Identify which cell holds the provided text, then report its (x, y) central coordinate. 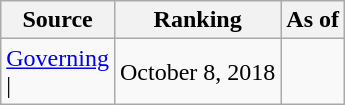
Source (58, 20)
Governing| (58, 72)
October 8, 2018 (197, 72)
As of (313, 20)
Ranking (197, 20)
